Determine the (X, Y) coordinate at the center of the cell enclosing the given text.  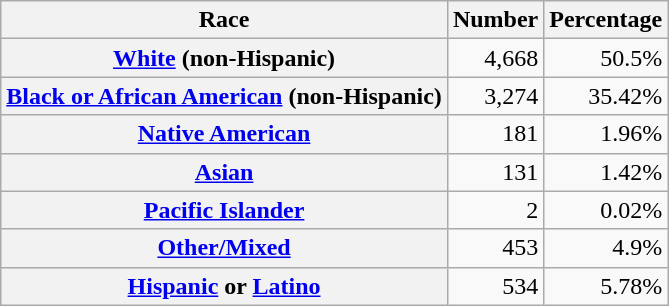
Hispanic or Latino (224, 286)
Number (495, 20)
5.78% (606, 286)
Other/Mixed (224, 248)
453 (495, 248)
1.42% (606, 172)
Pacific Islander (224, 210)
50.5% (606, 58)
Race (224, 20)
131 (495, 172)
4.9% (606, 248)
3,274 (495, 96)
181 (495, 134)
4,668 (495, 58)
Asian (224, 172)
Percentage (606, 20)
534 (495, 286)
1.96% (606, 134)
2 (495, 210)
White (non-Hispanic) (224, 58)
Native American (224, 134)
35.42% (606, 96)
Black or African American (non-Hispanic) (224, 96)
0.02% (606, 210)
